Extract the [X, Y] coordinate from the center of the cell holding the provided text.  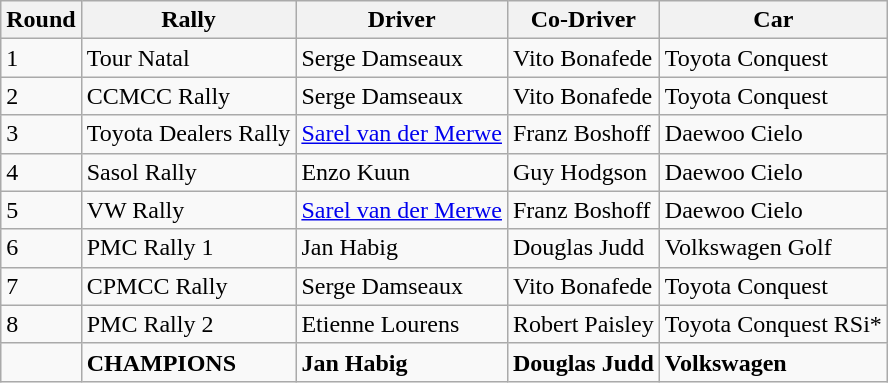
CPMCC Rally [188, 286]
Guy Hodgson [583, 172]
VW Rally [188, 210]
Robert Paisley [583, 324]
CHAMPIONS [188, 362]
Driver [402, 20]
Volkswagen [773, 362]
Sasol Rally [188, 172]
4 [41, 172]
Round [41, 20]
Volkswagen Golf [773, 248]
2 [41, 96]
1 [41, 58]
6 [41, 248]
Co-Driver [583, 20]
CCMCC Rally [188, 96]
8 [41, 324]
PMC Rally 1 [188, 248]
Car [773, 20]
Toyota Dealers Rally [188, 134]
Toyota Conquest RSi* [773, 324]
PMC Rally 2 [188, 324]
5 [41, 210]
Etienne Lourens [402, 324]
Enzo Kuun [402, 172]
3 [41, 134]
Rally [188, 20]
7 [41, 286]
Tour Natal [188, 58]
